Capture the cell that displays the provided text and extract its [X, Y] central coordinate. 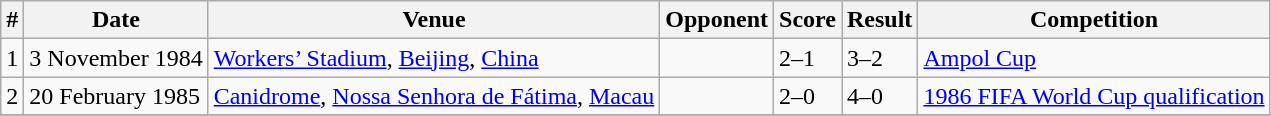
3 November 1984 [116, 58]
2 [12, 96]
Canidrome, Nossa Senhora de Fátima, Macau [434, 96]
Opponent [717, 20]
Date [116, 20]
# [12, 20]
1 [12, 58]
Score [808, 20]
4–0 [880, 96]
20 February 1985 [116, 96]
Ampol Cup [1094, 58]
Workers’ Stadium, Beijing, China [434, 58]
2–1 [808, 58]
2–0 [808, 96]
Venue [434, 20]
Competition [1094, 20]
1986 FIFA World Cup qualification [1094, 96]
Result [880, 20]
3–2 [880, 58]
